Determine the (X, Y) coordinate at the center of the cell enclosing the given text.  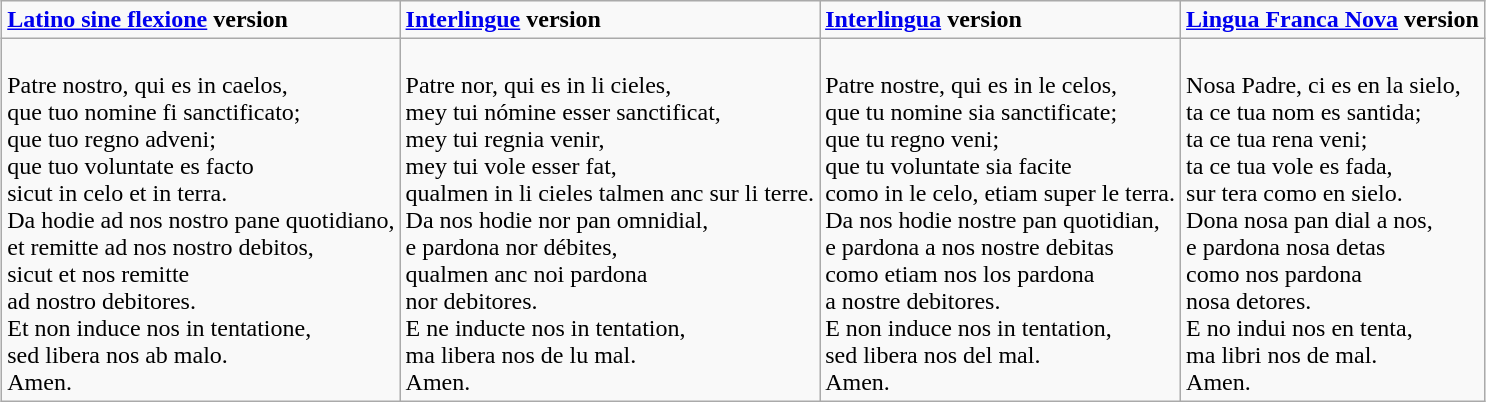
Latino sine flexione version (201, 20)
Lingua Franca Nova version (1333, 20)
Interlingua version (1000, 20)
Interlingue version (610, 20)
